Return [X, Y] of the center of cell containing provided text 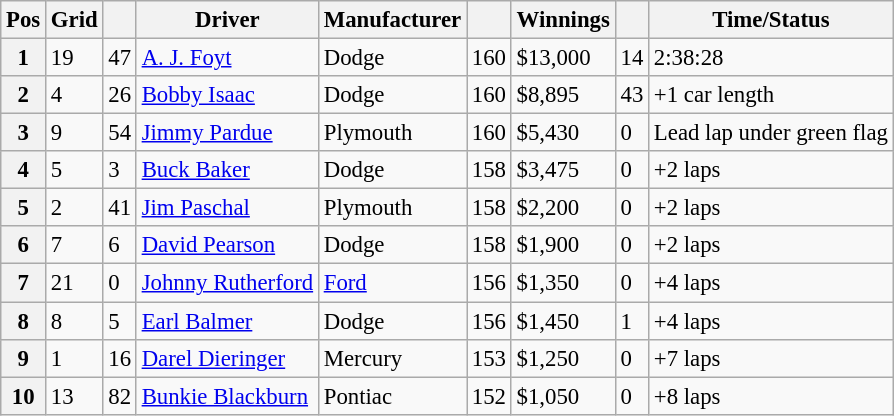
41 [120, 208]
Pos [24, 20]
$1,900 [563, 245]
21 [74, 283]
+8 laps [772, 396]
$1,050 [563, 396]
A. J. Foyt [227, 58]
2:38:28 [772, 58]
$1,450 [563, 321]
Winnings [563, 20]
Grid [74, 20]
Darel Dieringer [227, 358]
$3,475 [563, 170]
Jim Paschal [227, 208]
153 [490, 358]
$8,895 [563, 95]
Buck Baker [227, 170]
$1,250 [563, 358]
Ford [392, 283]
$1,350 [563, 283]
47 [120, 58]
Lead lap under green flag [772, 133]
+7 laps [772, 358]
152 [490, 396]
Jimmy Pardue [227, 133]
54 [120, 133]
14 [632, 58]
+1 car length [772, 95]
Driver [227, 20]
David Pearson [227, 245]
10 [24, 396]
Pontiac [392, 396]
$2,200 [563, 208]
$13,000 [563, 58]
Bobby Isaac [227, 95]
82 [120, 396]
26 [120, 95]
43 [632, 95]
Manufacturer [392, 20]
19 [74, 58]
$5,430 [563, 133]
Johnny Rutherford [227, 283]
Mercury [392, 358]
Bunkie Blackburn [227, 396]
16 [120, 358]
Time/Status [772, 20]
13 [74, 396]
Earl Balmer [227, 321]
